Find where the given text appears and provide that cell's center as (x, y) coordinate. 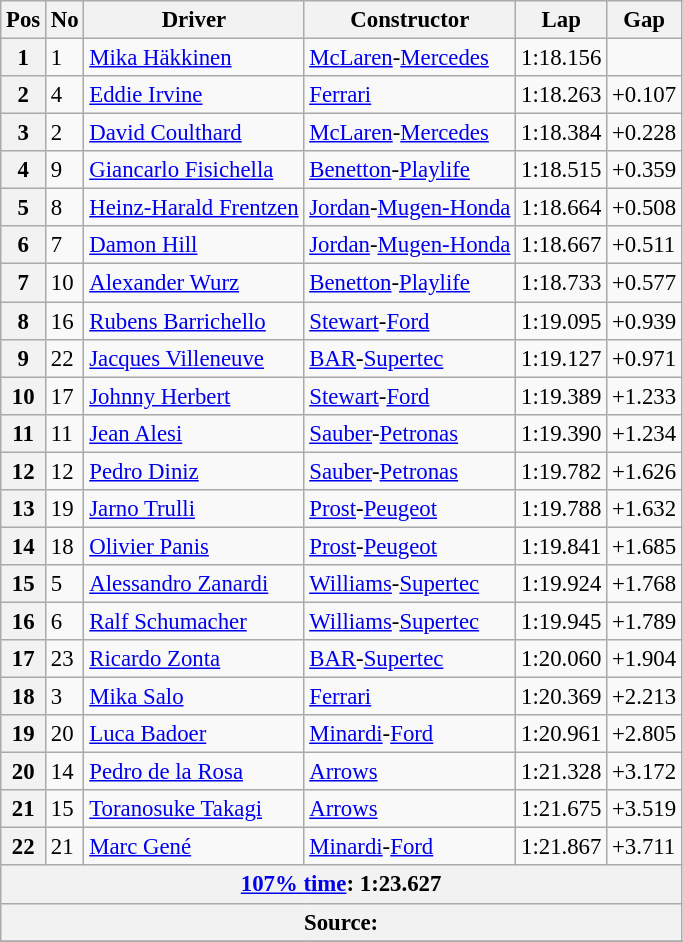
+1.904 (644, 659)
1:19.788 (562, 509)
Pedro Diniz (194, 471)
+0.971 (644, 358)
Mika Häkkinen (194, 58)
+1.768 (644, 584)
Marc Gené (194, 847)
+1.632 (644, 509)
Constructor (410, 20)
+0.511 (644, 245)
Source: (342, 922)
1:18.664 (562, 208)
23 (65, 659)
1:18.384 (562, 133)
Eddie Irvine (194, 95)
Olivier Panis (194, 546)
1:19.390 (562, 433)
1:20.060 (562, 659)
+2.805 (644, 734)
+1.626 (644, 471)
1:18.263 (562, 95)
Ricardo Zonta (194, 659)
Ralf Schumacher (194, 621)
+1.685 (644, 546)
Mika Salo (194, 697)
Driver (194, 20)
Johnny Herbert (194, 396)
1:20.961 (562, 734)
1:21.675 (562, 809)
107% time: 1:23.627 (342, 885)
1:18.515 (562, 170)
Alexander Wurz (194, 283)
+0.359 (644, 170)
1:18.733 (562, 283)
Damon Hill (194, 245)
+0.577 (644, 283)
Gap (644, 20)
Giancarlo Fisichella (194, 170)
1:21.867 (562, 847)
Jean Alesi (194, 433)
1:18.156 (562, 58)
Toranosuke Takagi (194, 809)
1:19.924 (562, 584)
+1.234 (644, 433)
+3.172 (644, 772)
1:18.667 (562, 245)
1:19.841 (562, 546)
+3.711 (644, 847)
1:19.095 (562, 321)
+0.228 (644, 133)
Jarno Trulli (194, 509)
Pos (24, 20)
+1.789 (644, 621)
Jacques Villeneuve (194, 358)
1:21.328 (562, 772)
1:19.945 (562, 621)
+0.107 (644, 95)
+0.508 (644, 208)
1:19.389 (562, 396)
1:19.127 (562, 358)
Lap (562, 20)
Pedro de la Rosa (194, 772)
+2.213 (644, 697)
Alessandro Zanardi (194, 584)
1:19.782 (562, 471)
+3.519 (644, 809)
+1.233 (644, 396)
Heinz-Harald Frentzen (194, 208)
No (65, 20)
1:20.369 (562, 697)
Rubens Barrichello (194, 321)
David Coulthard (194, 133)
Luca Badoer (194, 734)
+0.939 (644, 321)
13 (24, 509)
